Provide the [x, y] coordinate of the cell's center where the given text is located.  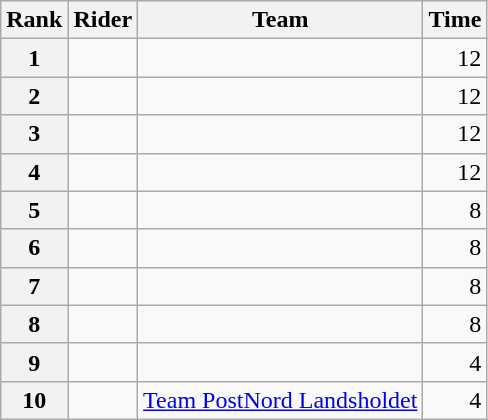
2 [34, 96]
5 [34, 210]
Rank [34, 20]
Time [455, 20]
7 [34, 286]
6 [34, 248]
Team PostNord Landsholdet [280, 400]
1 [34, 58]
3 [34, 134]
Team [280, 20]
9 [34, 362]
Rider [103, 20]
10 [34, 400]
